Detect which cell encompasses the target text, then output its (x, y) center coordinate. 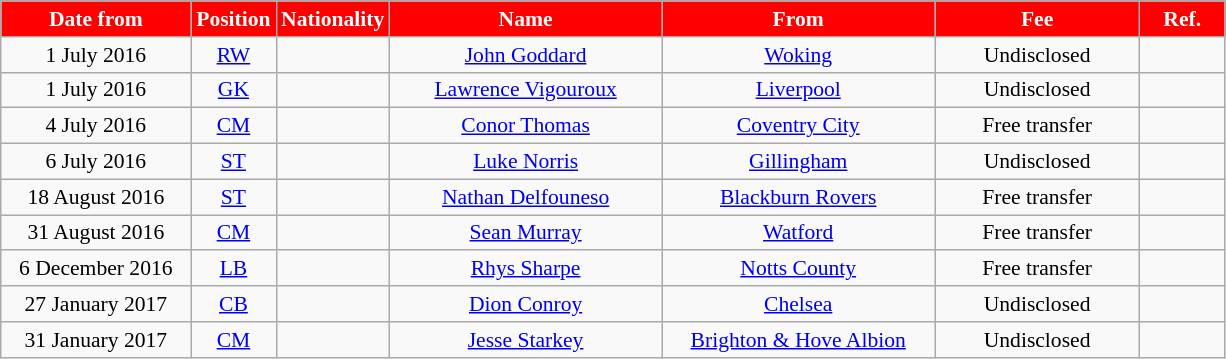
Position (234, 19)
Notts County (798, 269)
Watford (798, 233)
Date from (96, 19)
John Goddard (526, 55)
CB (234, 304)
Chelsea (798, 304)
GK (234, 90)
Rhys Sharpe (526, 269)
31 January 2017 (96, 340)
Name (526, 19)
Sean Murray (526, 233)
Blackburn Rovers (798, 197)
Luke Norris (526, 162)
Liverpool (798, 90)
Lawrence Vigouroux (526, 90)
Brighton & Hove Albion (798, 340)
LB (234, 269)
Nationality (332, 19)
RW (234, 55)
31 August 2016 (96, 233)
Woking (798, 55)
From (798, 19)
6 July 2016 (96, 162)
18 August 2016 (96, 197)
4 July 2016 (96, 126)
Nathan Delfouneso (526, 197)
Gillingham (798, 162)
Coventry City (798, 126)
Ref. (1182, 19)
27 January 2017 (96, 304)
6 December 2016 (96, 269)
Conor Thomas (526, 126)
Dion Conroy (526, 304)
Jesse Starkey (526, 340)
Fee (1038, 19)
